Provide the [X, Y] coordinate of the cell's center where the given text is located.  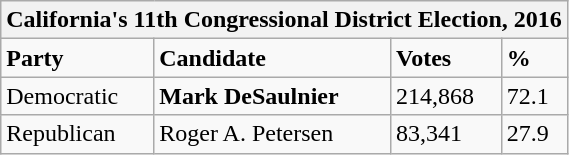
83,341 [446, 134]
% [534, 58]
214,868 [446, 96]
Roger A. Petersen [272, 134]
72.1 [534, 96]
Mark DeSaulnier [272, 96]
Republican [78, 134]
Candidate [272, 58]
Votes [446, 58]
Democratic [78, 96]
California's 11th Congressional District Election, 2016 [284, 20]
Party [78, 58]
27.9 [534, 134]
